Pinpoint the cell where the given text exists, returning its [X, Y] midpoint coordinate. 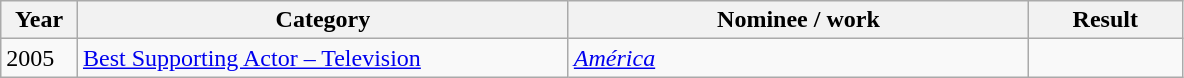
2005 [40, 58]
Best Supporting Actor – Television [322, 58]
América [798, 58]
Category [322, 20]
Result [1106, 20]
Year [40, 20]
Nominee / work [798, 20]
